Search for the cell housing the specified text and yield its [x, y] center coordinate. 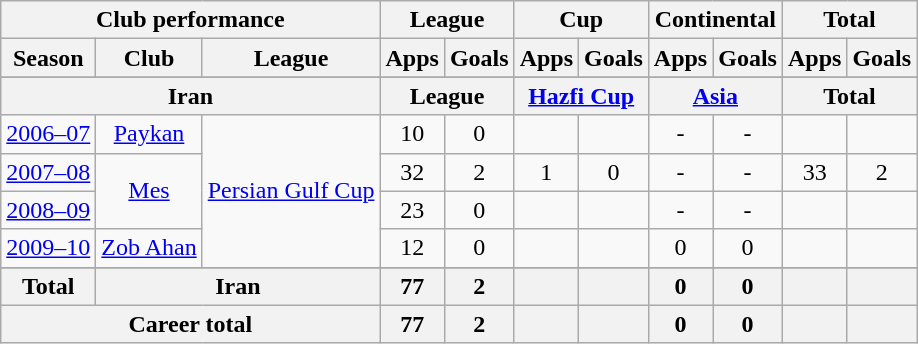
Zob Ahan [149, 248]
Season [48, 58]
Cup [581, 20]
10 [412, 134]
Career total [190, 324]
Continental [715, 20]
1 [546, 172]
Club performance [190, 20]
Hazfi Cup [581, 96]
Club [149, 58]
12 [412, 248]
Persian Gulf Cup [291, 191]
33 [814, 172]
32 [412, 172]
23 [412, 210]
Mes [149, 191]
2006–07 [48, 134]
Asia [715, 96]
2009–10 [48, 248]
2008–09 [48, 210]
2007–08 [48, 172]
Paykan [149, 134]
